Return the (x, y) coordinate for the center point of the cell that contains the specified text.  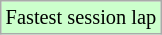
Fastest session lap (81, 17)
